For the text-containing cell, return its midpoint in (X, Y) coordinate format. 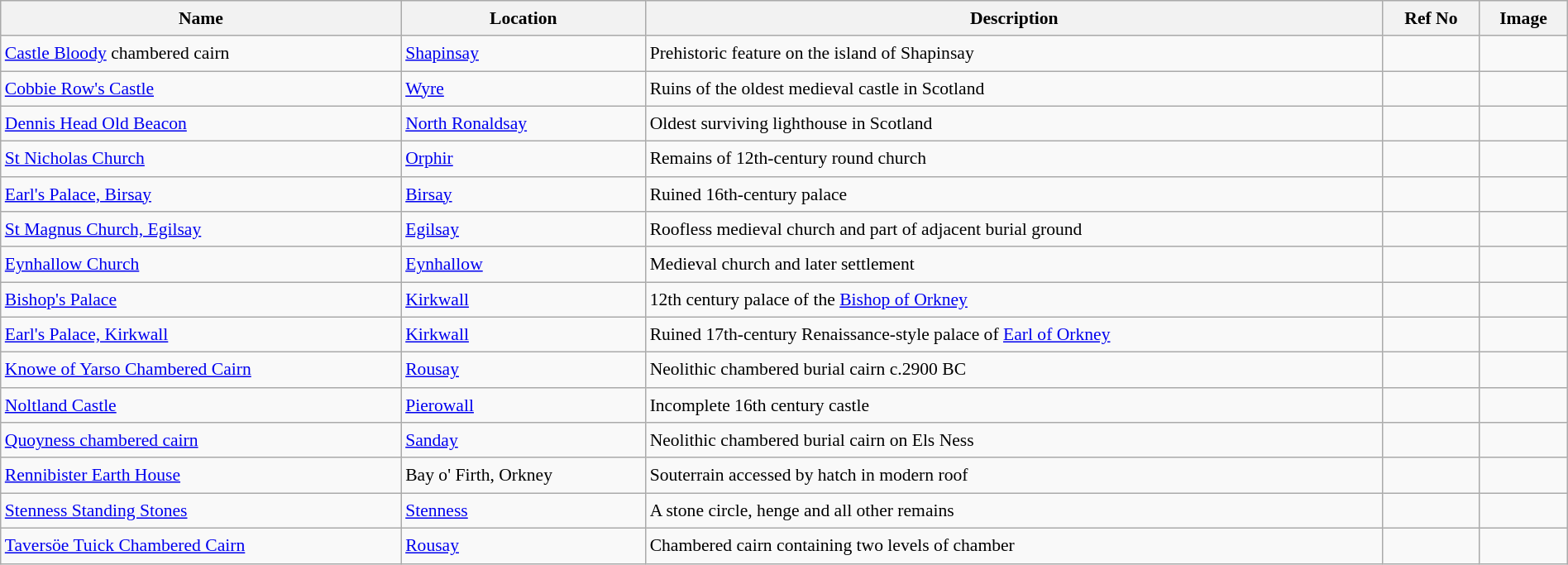
Ruined 16th-century palace (1014, 195)
Oldest surviving lighthouse in Scotland (1014, 124)
Pierowall (523, 405)
Medieval church and later settlement (1014, 265)
Bishop's Palace (201, 299)
Taversöe Tuick Chambered Cairn (201, 546)
Noltland Castle (201, 405)
Cobbie Row's Castle (201, 89)
Quoyness chambered cairn (201, 440)
Egilsay (523, 230)
Knowe of Yarso Chambered Cairn (201, 371)
Bay o' Firth, Orkney (523, 476)
Eynhallow (523, 265)
Eynhallow Church (201, 265)
Location (523, 18)
St Magnus Church, Egilsay (201, 230)
12th century palace of the Bishop of Orkney (1014, 299)
St Nicholas Church (201, 159)
Name (201, 18)
Ruined 17th-century Renaissance-style palace of Earl of Orkney (1014, 336)
A stone circle, henge and all other remains (1014, 511)
Chambered cairn containing two levels of chamber (1014, 546)
Roofless medieval church and part of adjacent burial ground (1014, 230)
Remains of 12th-century round church (1014, 159)
Castle Bloody chambered cairn (201, 55)
Ruins of the oldest medieval castle in Scotland (1014, 89)
Neolithic chambered burial cairn on Els Ness (1014, 440)
Description (1014, 18)
Shapinsay (523, 55)
Incomplete 16th century castle (1014, 405)
Ref No (1431, 18)
Stenness Standing Stones (201, 511)
Souterrain accessed by hatch in modern roof (1014, 476)
Earl's Palace, Kirkwall (201, 336)
Image (1523, 18)
Orphir (523, 159)
Rennibister Earth House (201, 476)
Sanday (523, 440)
Birsay (523, 195)
Earl's Palace, Birsay (201, 195)
Neolithic chambered burial cairn c.2900 BC (1014, 371)
Prehistoric feature on the island of Shapinsay (1014, 55)
North Ronaldsay (523, 124)
Dennis Head Old Beacon (201, 124)
Wyre (523, 89)
Stenness (523, 511)
